Pinpoint the cell where the given text exists, returning its (x, y) midpoint coordinate. 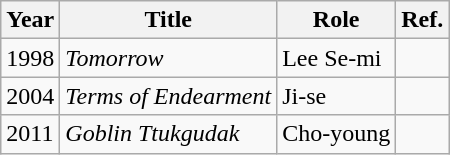
Ji-se (336, 96)
Tomorrow (168, 58)
Cho-young (336, 134)
2004 (30, 96)
Title (168, 20)
Role (336, 20)
Year (30, 20)
Terms of Endearment (168, 96)
Ref. (422, 20)
Lee Se-mi (336, 58)
2011 (30, 134)
1998 (30, 58)
Goblin Ttukgudak (168, 134)
